Output the [X, Y] coordinate of the center of the cell containing the given text.  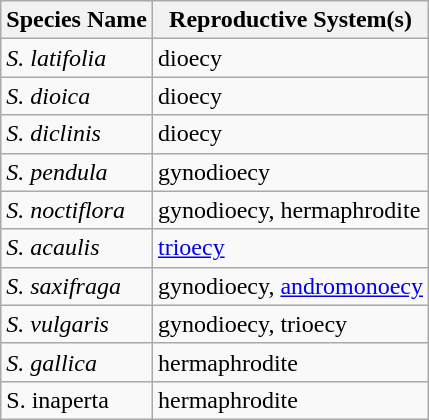
S. pendula [77, 172]
gynodioecy, trioecy [290, 324]
gynodioecy, andromonoecy [290, 286]
Species Name [77, 20]
Reproductive System(s) [290, 20]
S. noctiflora [77, 210]
S. diclinis [77, 134]
gynodioecy, hermaphrodite [290, 210]
S. latifolia [77, 58]
S. vulgaris [77, 324]
S. dioica [77, 96]
S. inaperta [77, 400]
S. acaulis [77, 248]
S. gallica [77, 362]
trioecy [290, 248]
S. saxifraga [77, 286]
gynodioecy [290, 172]
